Search for the cell housing the specified text and yield its (x, y) center coordinate. 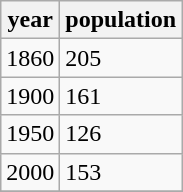
153 (121, 172)
126 (121, 134)
161 (121, 96)
1860 (30, 58)
population (121, 20)
2000 (30, 172)
1900 (30, 96)
1950 (30, 134)
year (30, 20)
205 (121, 58)
